For the text-containing cell, return its midpoint in [X, Y] coordinate format. 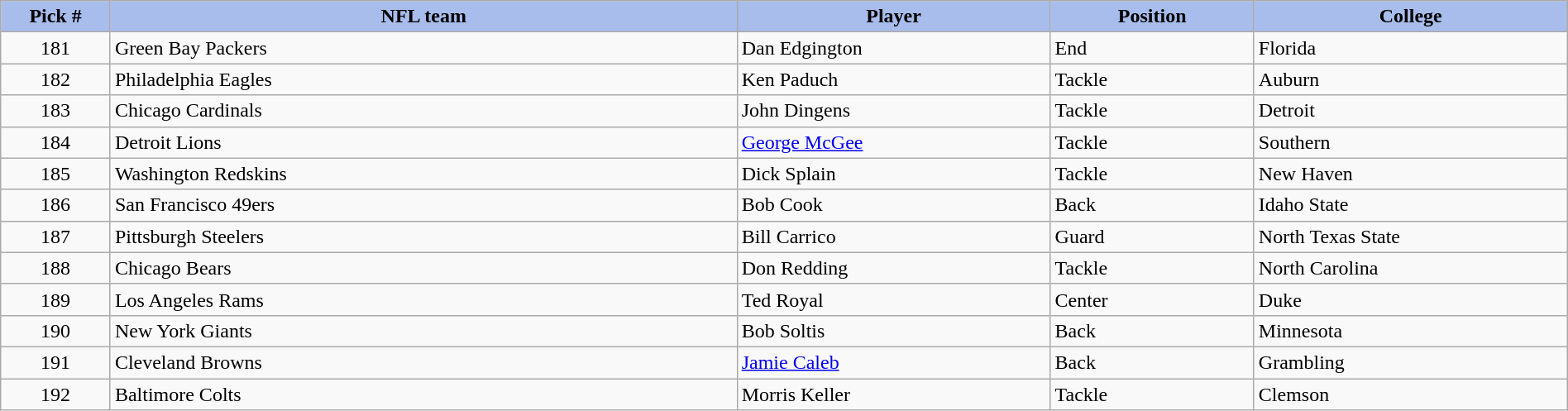
183 [56, 111]
Auburn [1411, 79]
192 [56, 394]
Ken Paduch [893, 79]
191 [56, 362]
New York Giants [423, 331]
Player [893, 17]
Detroit Lions [423, 142]
North Texas State [1411, 237]
Dick Splain [893, 174]
Don Redding [893, 268]
182 [56, 79]
Minnesota [1411, 331]
College [1411, 17]
Southern [1411, 142]
Position [1152, 17]
Bill Carrico [893, 237]
Guard [1152, 237]
Pittsburgh Steelers [423, 237]
Bob Soltis [893, 331]
Bob Cook [893, 205]
Chicago Bears [423, 268]
Ted Royal [893, 299]
Florida [1411, 48]
Cleveland Browns [423, 362]
Duke [1411, 299]
George McGee [893, 142]
New Haven [1411, 174]
Jamie Caleb [893, 362]
185 [56, 174]
189 [56, 299]
181 [56, 48]
188 [56, 268]
End [1152, 48]
184 [56, 142]
Morris Keller [893, 394]
Clemson [1411, 394]
Green Bay Packers [423, 48]
Pick # [56, 17]
Chicago Cardinals [423, 111]
190 [56, 331]
Philadelphia Eagles [423, 79]
186 [56, 205]
San Francisco 49ers [423, 205]
NFL team [423, 17]
Los Angeles Rams [423, 299]
Washington Redskins [423, 174]
187 [56, 237]
North Carolina [1411, 268]
Baltimore Colts [423, 394]
John Dingens [893, 111]
Grambling [1411, 362]
Idaho State [1411, 205]
Dan Edgington [893, 48]
Center [1152, 299]
Detroit [1411, 111]
